From the cell containing the given text, extract its center point as [X, Y] coordinate. 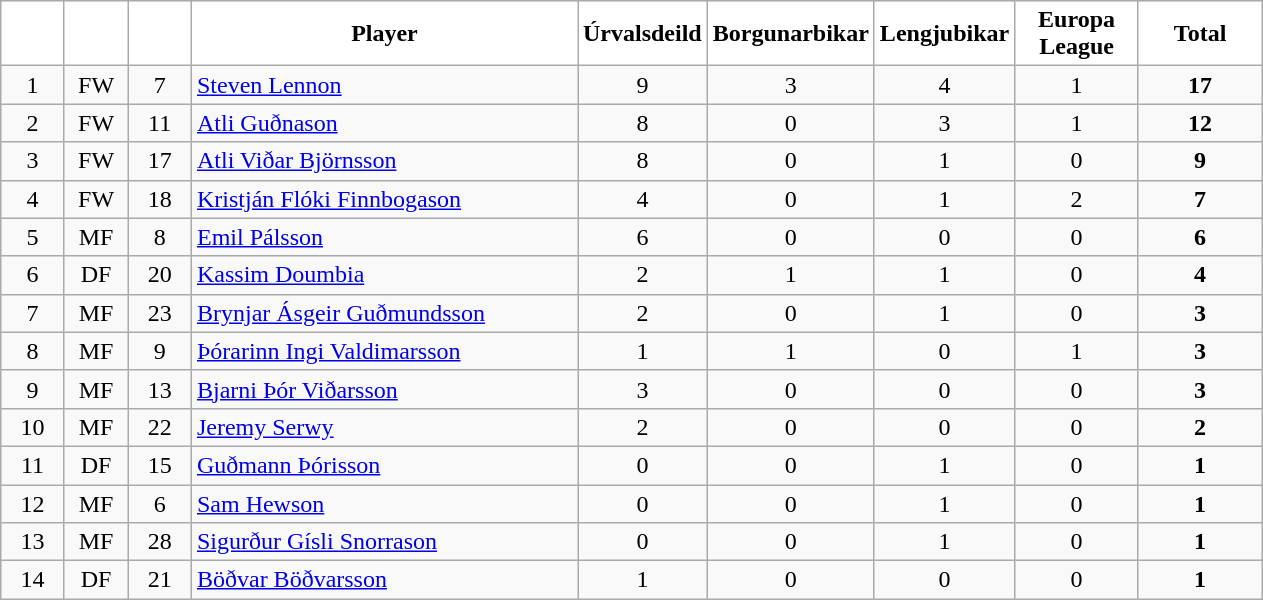
15 [160, 465]
5 [33, 237]
Bjarni Þór Viðarsson [384, 389]
Lengjubikar [944, 34]
Sigurður Gísli Snorrason [384, 542]
Jeremy Serwy [384, 427]
14 [33, 580]
Atli Viðar Björnsson [384, 161]
Úrvalsdeild [643, 34]
Böðvar Böðvarsson [384, 580]
20 [160, 275]
Sam Hewson [384, 503]
21 [160, 580]
Total [1200, 34]
Brynjar Ásgeir Guðmundsson [384, 313]
23 [160, 313]
Borgunarbikar [790, 34]
Atli Guðnason [384, 123]
Kristján Flóki Finnbogason [384, 199]
Europa League [1077, 34]
18 [160, 199]
22 [160, 427]
28 [160, 542]
Player [384, 34]
Guðmann Þórisson [384, 465]
Þórarinn Ingi Valdimarsson [384, 351]
10 [33, 427]
Steven Lennon [384, 85]
Emil Pálsson [384, 237]
Kassim Doumbia [384, 275]
